Extract the (X, Y) coordinate from the center of the cell holding the provided text.  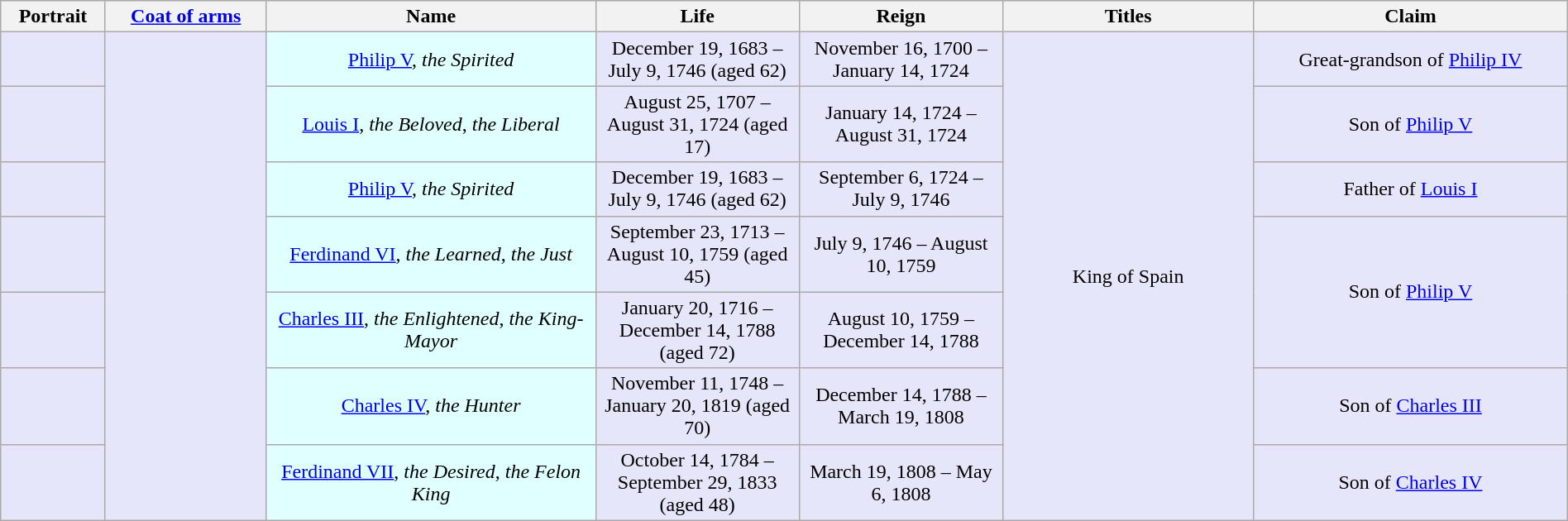
Name (431, 17)
December 14, 1788 – March 19, 1808 (901, 406)
Ferdinand VII, the Desired, the Felon King (431, 482)
November 16, 1700 – January 14, 1724 (901, 60)
Ferdinand VI, the Learned, the Just (431, 254)
October 14, 1784 – September 29, 1833 (aged 48) (697, 482)
Life (697, 17)
March 19, 1808 – May 6, 1808 (901, 482)
Charles IV, the Hunter (431, 406)
Titles (1128, 17)
Son of Charles IV (1411, 482)
Coat of arms (185, 17)
August 10, 1759 – December 14, 1788 (901, 330)
Father of Louis I (1411, 189)
September 6, 1724 – July 9, 1746 (901, 189)
November 11, 1748 – January 20, 1819 (aged 70) (697, 406)
Claim (1411, 17)
September 23, 1713 – August 10, 1759 (aged 45) (697, 254)
January 14, 1724 – August 31, 1724 (901, 124)
January 20, 1716 – December 14, 1788 (aged 72) (697, 330)
Son of Charles III (1411, 406)
King of Spain (1128, 276)
Reign (901, 17)
Charles III, the Enlightened, the King-Mayor (431, 330)
August 25, 1707 – August 31, 1724 (aged 17) (697, 124)
Louis I, the Beloved, the Liberal (431, 124)
July 9, 1746 – August 10, 1759 (901, 254)
Great-grandson of Philip IV (1411, 60)
Portrait (53, 17)
